Identify which cell holds the provided text, then report its [X, Y] central coordinate. 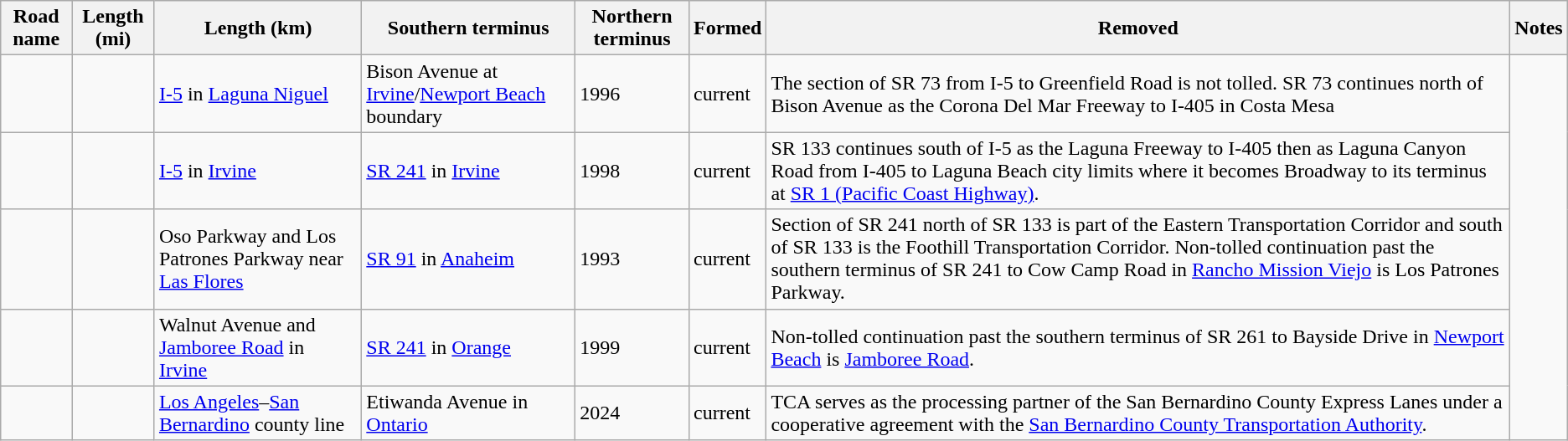
Northern terminus [632, 28]
Notes [1539, 28]
Formed [728, 28]
Removed [1138, 28]
Southern terminus [469, 28]
SR 91 in Anaheim [469, 259]
SR 241 in Orange [469, 347]
SR 241 in Irvine [469, 171]
I-5 in Irvine [258, 171]
I-5 in Laguna Niguel [258, 94]
2024 [632, 413]
Length (km) [258, 28]
Non-tolled continuation past the southern terminus of SR 261 to Bayside Drive in Newport Beach is Jamboree Road. [1138, 347]
Bison Avenue at Irvine/Newport Beach boundary [469, 94]
1993 [632, 259]
1999 [632, 347]
Etiwanda Avenue in Ontario [469, 413]
Los Angeles–San Bernardino county line [258, 413]
Length (mi) [114, 28]
Road name [37, 28]
Walnut Avenue and Jamboree Road in Irvine [258, 347]
Oso Parkway and Los Patrones Parkway near Las Flores [258, 259]
1996 [632, 94]
1998 [632, 171]
